For the text-containing cell, return its midpoint in [x, y] coordinate format. 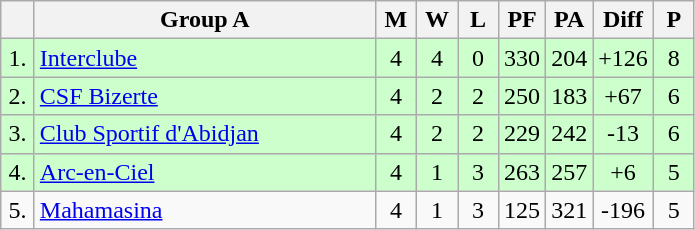
Interclube [204, 58]
PF [522, 20]
P [674, 20]
183 [570, 96]
204 [570, 58]
W [436, 20]
PA [570, 20]
M [396, 20]
0 [478, 58]
263 [522, 172]
250 [522, 96]
8 [674, 58]
Diff [624, 20]
321 [570, 210]
4. [18, 172]
+126 [624, 58]
Group A [204, 20]
3. [18, 134]
5. [18, 210]
-196 [624, 210]
+67 [624, 96]
125 [522, 210]
330 [522, 58]
1. [18, 58]
Club Sportif d'Abidjan [204, 134]
257 [570, 172]
229 [522, 134]
Mahamasina [204, 210]
2. [18, 96]
+6 [624, 172]
Arc-en-Ciel [204, 172]
-13 [624, 134]
L [478, 20]
CSF Bizerte [204, 96]
242 [570, 134]
